For the text-containing cell, return its midpoint in [x, y] coordinate format. 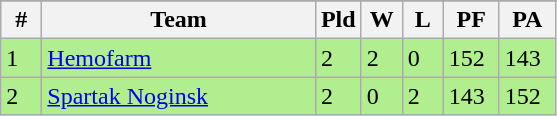
L [422, 20]
PF [471, 20]
1 [22, 58]
Hemofarm [179, 58]
W [382, 20]
PA [527, 20]
Spartak Noginsk [179, 96]
# [22, 20]
Team [179, 20]
Pld [338, 20]
